Locate the cell with the specified text and output its [x, y] center coordinate. 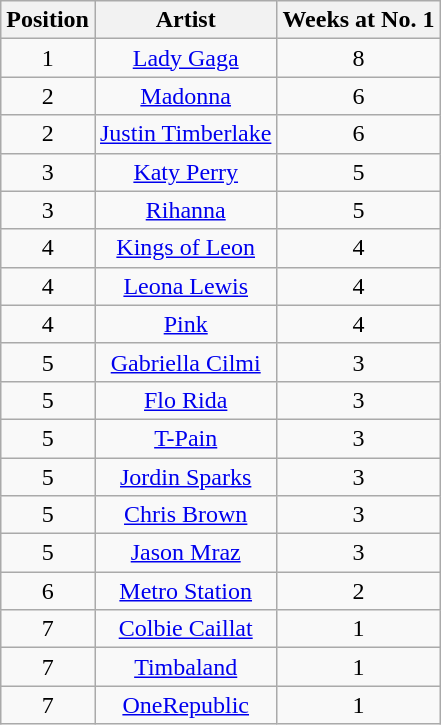
Leona Lewis [185, 286]
Artist [185, 20]
OneRepublic [185, 705]
Flo Rida [185, 400]
Rihanna [185, 210]
Kings of Leon [185, 248]
Timbaland [185, 667]
Weeks at No. 1 [358, 20]
Jordin Sparks [185, 477]
Metro Station [185, 591]
Colbie Caillat [185, 629]
Position [48, 20]
8 [358, 58]
Gabriella Cilmi [185, 362]
Pink [185, 324]
T-Pain [185, 438]
Chris Brown [185, 515]
Lady Gaga [185, 58]
Katy Perry [185, 172]
Jason Mraz [185, 553]
Justin Timberlake [185, 134]
Madonna [185, 96]
